Detect which cell encompasses the target text, then output its [X, Y] center coordinate. 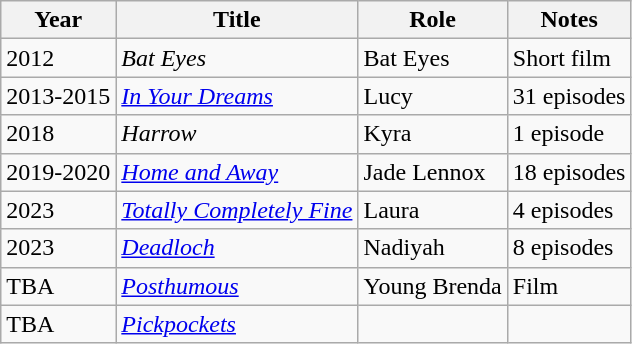
31 episodes [569, 96]
Posthumous [237, 286]
Nadiyah [432, 248]
2018 [58, 134]
1 episode [569, 134]
Short film [569, 58]
Jade Lennox [432, 172]
Deadloch [237, 248]
8 episodes [569, 248]
2019-2020 [58, 172]
4 episodes [569, 210]
Film [569, 286]
Notes [569, 20]
Totally Completely Fine [237, 210]
Pickpockets [237, 324]
Kyra [432, 134]
2013-2015 [58, 96]
Young Brenda [432, 286]
18 episodes [569, 172]
Role [432, 20]
Lucy [432, 96]
Laura [432, 210]
Title [237, 20]
Year [58, 20]
In Your Dreams [237, 96]
Home and Away [237, 172]
2012 [58, 58]
Harrow [237, 134]
